Find where the given text appears and provide that cell's center as [X, Y] coordinate. 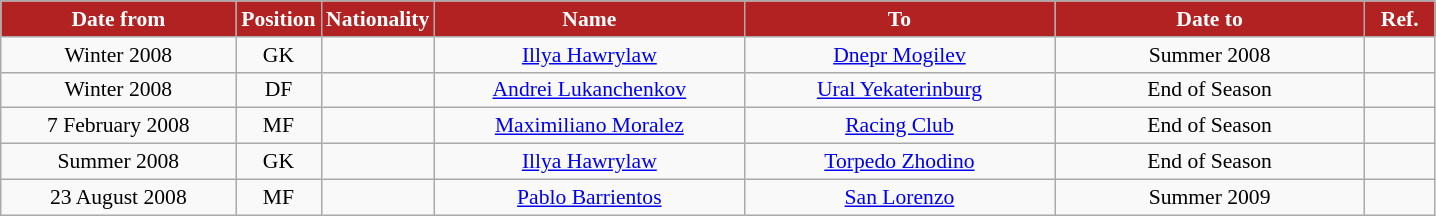
Nationality [378, 19]
Date from [118, 19]
Pablo Barrientos [589, 197]
DF [278, 90]
Name [589, 19]
Dnepr Mogilev [899, 55]
23 August 2008 [118, 197]
San Lorenzo [899, 197]
7 February 2008 [118, 126]
Racing Club [899, 126]
To [899, 19]
Position [278, 19]
Andrei Lukanchenkov [589, 90]
Summer 2009 [1210, 197]
Torpedo Zhodino [899, 162]
Ref. [1400, 19]
Maximiliano Moralez [589, 126]
Ural Yekaterinburg [899, 90]
Date to [1210, 19]
